Return [x, y] of the center of cell containing provided text 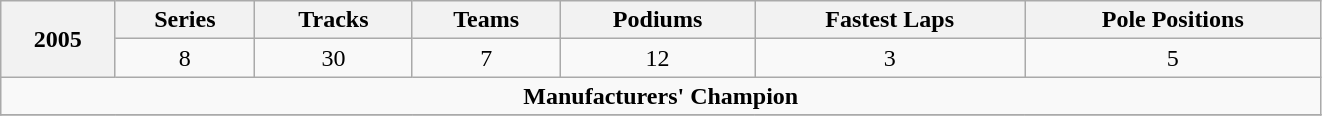
Podiums [657, 20]
Series [185, 20]
Fastest Laps [890, 20]
8 [185, 58]
3 [890, 58]
Tracks [334, 20]
Teams [486, 20]
12 [657, 58]
Manufacturers' Champion [661, 96]
5 [1173, 58]
2005 [58, 39]
Pole Positions [1173, 20]
7 [486, 58]
30 [334, 58]
